Find where the given text appears and provide that cell's center as (X, Y) coordinate. 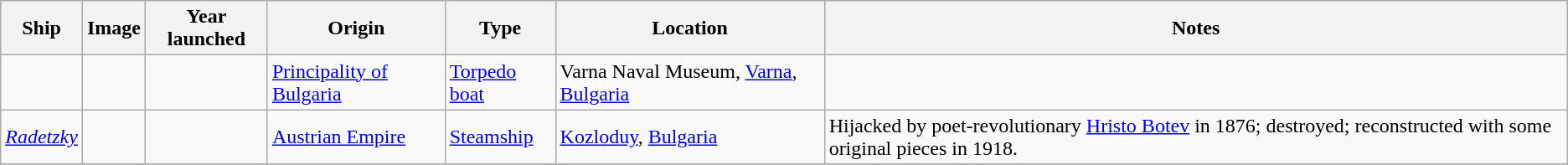
Year launched (206, 28)
Origin (356, 28)
Kozloduy, Bulgaria (690, 137)
Location (690, 28)
Hijacked by poet-revolutionary Hristo Botev in 1876; destroyed; reconstructed with some original pieces in 1918. (1196, 137)
Steamship (500, 137)
Austrian Empire (356, 137)
Ship (42, 28)
Principality of Bulgaria (356, 82)
Varna Naval Museum, Varna, Bulgaria (690, 82)
Torpedo boat (500, 82)
Image (114, 28)
Radetzky (42, 137)
Notes (1196, 28)
Type (500, 28)
